Detect which cell encompasses the target text, then output its [x, y] center coordinate. 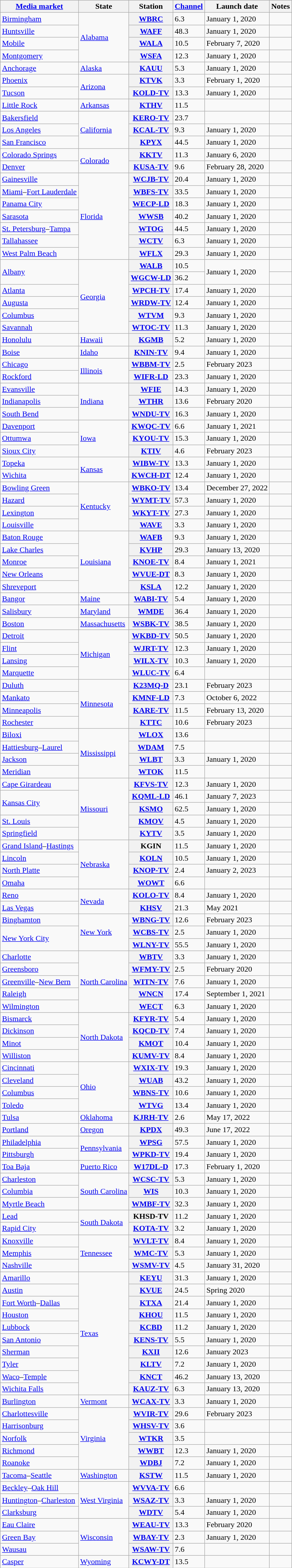
WKBD-TV [151, 636]
WBAY-TV [151, 1537]
7.5 [189, 747]
WSBK-TV [151, 624]
18.3 [189, 204]
WDAM [151, 747]
WVUE-DT [151, 574]
Evansville [40, 389]
KNIN-TV [151, 352]
19.3 [189, 1068]
WMDE [151, 611]
Beckley–Oak Hill [40, 1488]
WBNG-TV [151, 920]
Huntington–Charleston [40, 1500]
WNDU-TV [151, 414]
Los Angeles [40, 130]
January 6, 2020 [237, 155]
WSAZ-TV [151, 1500]
48.3 [189, 31]
Fort Worth–Dallas [40, 1302]
Puerto Rico [104, 1167]
WYMT-TV [151, 500]
Grand Island–Hastings [40, 846]
WDTV [151, 1512]
2.6 [189, 1117]
Sioux City [40, 451]
WIBW-TV [151, 463]
WAFB [151, 537]
Cleveland [40, 1080]
Alabama [104, 37]
Columbia [40, 1191]
Minot [40, 1043]
Savannah [40, 327]
May 2021 [237, 907]
36.4 [189, 611]
KUSA-TV [151, 167]
Lubbock [40, 1327]
KYOU-TV [151, 438]
West Palm Beach [40, 253]
32.3 [189, 1204]
Myrtle Beach [40, 1204]
21.4 [189, 1302]
KCBD [151, 1327]
Davenport [40, 426]
23.7 [189, 117]
WEAU-TV [151, 1525]
KCAL-TV [151, 130]
WTOC-TV [151, 327]
KPYX [151, 142]
Chicago [40, 365]
Rochester [40, 722]
Gainesville [40, 179]
September 1, 2021 [237, 994]
Houston [40, 1315]
Lincoln [40, 858]
WXIX-TV [151, 1068]
Cincinnati [40, 1068]
Panama City [40, 204]
27.3 [189, 512]
Michigan [104, 654]
Launch date [237, 6]
Richmond [40, 1451]
KMNF-LD [151, 698]
WITN-TV [151, 982]
Greensboro [40, 969]
Eau Claire [40, 1525]
13.5 [189, 1562]
Florida [104, 216]
9.6 [189, 167]
Louisville [40, 525]
Wichita Falls [40, 1389]
5.2 [189, 340]
West Virginia [104, 1500]
Memphis [40, 1253]
Washington [104, 1475]
KNOP-TV [151, 870]
WJRT-TV [151, 648]
June 17, 2022 [237, 1130]
WPSG [151, 1142]
WVVA-TV [151, 1488]
Detroit [40, 636]
WCBS-TV [151, 932]
WPCH-TV [151, 290]
KLTV [151, 1364]
State [104, 6]
Omaha [40, 883]
43.2 [189, 1080]
WTOG [151, 229]
Jackson [40, 760]
WABI-TV [151, 599]
Flint [40, 648]
Charleston [40, 1179]
21.3 [189, 907]
23.1 [189, 685]
WVIR-TV [151, 1414]
Greenville–New Bern [40, 982]
Wisconsin [104, 1537]
Mississippi [104, 753]
Clarksburg [40, 1512]
WILX-TV [151, 661]
WWBT [151, 1451]
Boise [40, 352]
Las Vegas [40, 907]
WHSV-TV [151, 1426]
St. Louis [40, 821]
WECP-LD [151, 204]
Channel [189, 6]
KEYU [151, 1278]
WDBJ [151, 1463]
January 2023 [237, 1352]
Oregon [104, 1130]
Tyler [40, 1364]
South Bend [40, 414]
January 31, 2020 [237, 1265]
Virginia [104, 1438]
Albany [40, 272]
KENS-TV [151, 1340]
Kansas City [40, 803]
57.5 [189, 1142]
Toa Baja [40, 1167]
February 7, 2020 [237, 43]
WLNY-TV [151, 945]
January 7, 2023 [237, 796]
Marquette [40, 673]
WMC-TV [151, 1253]
Media market [40, 6]
Anchorage [40, 68]
Sherman [40, 1352]
KSTW [151, 1475]
KPDX [151, 1130]
Charlottesville [40, 1414]
7.4 [189, 1031]
KSMO [151, 809]
WCTV [151, 241]
KGIN [151, 846]
Nebraska [104, 864]
Raleigh [40, 994]
Hazard [40, 500]
Salisbury [40, 611]
Birmingham [40, 19]
33.5 [189, 192]
9.4 [189, 352]
Waco–Temple [40, 1377]
WUAB [151, 1080]
Maine [104, 599]
Maryland [104, 611]
4.6 [189, 451]
Wyoming [104, 1562]
Little Rock [40, 105]
WAFF [151, 31]
Louisiana [104, 562]
15.3 [189, 438]
Amarillo [40, 1278]
Vermont [104, 1401]
40.2 [189, 216]
3.2 [189, 1228]
Green Bay [40, 1537]
KJRH-TV [151, 1117]
Springfield [40, 833]
Tennessee [104, 1253]
Harrisonburg [40, 1426]
KQCD-TV [151, 1031]
Georgia [104, 296]
Tallahassee [40, 241]
16.3 [189, 414]
Indianapolis [40, 401]
Tulsa [40, 1117]
WKYT-TV [151, 512]
Lexington [40, 512]
New York [104, 932]
Lansing [40, 661]
55.5 [189, 945]
WWSB [151, 216]
Iowa [104, 438]
Oklahoma [104, 1117]
KTIV [151, 451]
WIS [151, 1191]
WSMV-TV [151, 1265]
Arkansas [104, 105]
WRDW-TV [151, 303]
WBRC [151, 19]
October 6, 2022 [237, 698]
December 27, 2022 [237, 488]
Bowling Green [40, 488]
Bakersfield [40, 117]
South Dakota [104, 1222]
Norfolk [40, 1438]
KNCT [151, 1377]
WALA [151, 43]
29.6 [189, 1414]
Huntsville [40, 31]
KWQC-TV [151, 426]
W17DL-D [151, 1167]
WTHR [151, 401]
Pennsylvania [104, 1148]
KVHP [151, 550]
Idaho [104, 352]
Missouri [104, 809]
Alaska [104, 68]
Spring 2020 [237, 1290]
KKTV [151, 155]
New York City [40, 938]
KOLN [151, 858]
WFMY-TV [151, 969]
Texas [104, 1334]
Rapid City [40, 1228]
19.4 [189, 1155]
KYTV [151, 833]
WAVE [151, 525]
Williston [40, 1056]
WSFA [151, 56]
Topeka [40, 463]
20.4 [189, 179]
Station [151, 6]
KNOE-TV [151, 562]
South Carolina [104, 1191]
KARE-TV [151, 710]
WTVM [151, 315]
Charlotte [40, 957]
Duluth [40, 685]
WECT [151, 1006]
WLUC-TV [151, 673]
12.2 [189, 587]
Nashville [40, 1265]
Philadelphia [40, 1142]
Pittsburgh [40, 1155]
KMOV [151, 821]
KOLD-TV [151, 93]
North Platte [40, 870]
Denver [40, 167]
57.3 [189, 500]
7.3 [189, 698]
KTHV [151, 105]
Shreveport [40, 587]
WVLT-TV [151, 1241]
Austin [40, 1290]
May 17, 2022 [237, 1117]
17.3 [189, 1167]
Atlanta [40, 290]
KTVK [151, 80]
Reno [40, 895]
Montgomery [40, 56]
WOWT [151, 883]
Binghamton [40, 920]
Ottumwa [40, 438]
Dickinson [40, 1031]
Toledo [40, 1105]
62.5 [189, 809]
WSAW-TV [151, 1550]
San Antonio [40, 1340]
Lake Charles [40, 550]
WFIE [151, 389]
Baton Rouge [40, 537]
31.3 [189, 1278]
WIFR-LD [151, 377]
New Orleans [40, 574]
WCSC-TV [151, 1179]
WTKR [151, 1438]
KXII [151, 1352]
KFYR-TV [151, 1019]
KAUZ-TV [151, 1389]
Honolulu [40, 340]
February 28, 2020 [237, 167]
10.4 [189, 1043]
Mankato [40, 698]
California [104, 130]
Ohio [104, 1086]
WBBM-TV [151, 365]
Colorado Springs [40, 155]
KMOT [151, 1043]
WLOX [151, 735]
North Carolina [104, 982]
KAUU [151, 68]
8.3 [189, 574]
KOLO-TV [151, 895]
WMBF-TV [151, 1204]
3.6 [189, 1426]
49.3 [189, 1130]
Indiana [104, 401]
San Francisco [40, 142]
Bangor [40, 599]
Minneapolis [40, 710]
Colorado [104, 161]
North Dakota [104, 1037]
KSLA [151, 587]
2.4 [189, 870]
WNCN [151, 994]
Hawaii [104, 340]
KTTC [151, 722]
Arizona [104, 87]
WCJB-TV [151, 179]
KQML-LD [151, 796]
36.2 [189, 278]
Minnesota [104, 704]
KCWY-DT [151, 1562]
Sarasota [40, 216]
24.5 [189, 1290]
WBTV [151, 957]
WALB [151, 266]
WFLX [151, 253]
Hattiesburg–Laurel [40, 747]
WPKD-TV [151, 1155]
WCAX-TV [151, 1401]
KHSV [151, 907]
KUMV-TV [151, 1056]
2.3 [189, 1537]
January 2, 2023 [237, 870]
5.5 [189, 1340]
Mobile [40, 43]
KFVS-TV [151, 784]
KHSD-TV [151, 1216]
WTOK [151, 772]
WBKO-TV [151, 488]
Cape Girardeau [40, 784]
Roanoke [40, 1463]
Knoxville [40, 1241]
Kansas [104, 469]
50.5 [189, 636]
Rockford [40, 377]
Tacoma–Seattle [40, 1475]
KHOU [151, 1315]
14.3 [189, 389]
WLBT [151, 760]
WGCW-LD [151, 278]
KVUE [151, 1290]
Illinois [104, 371]
KERO-TV [151, 117]
Kentucky [104, 506]
38.5 [189, 624]
K23MQ-D [151, 685]
Portland [40, 1130]
Monroe [40, 562]
St. Petersburg–Tampa [40, 229]
Wausau [40, 1550]
Boston [40, 624]
Bismarck [40, 1019]
Massachusetts [104, 624]
KGMB [151, 340]
46.2 [189, 1377]
Casper [40, 1562]
WBNS-TV [151, 1093]
KTXA [151, 1302]
23.3 [189, 377]
Phoenix [40, 80]
Miami–Fort Lauderdale [40, 192]
WTVG [151, 1105]
46.1 [189, 796]
Meridian [40, 772]
Wichita [40, 475]
6.4 [189, 673]
KOTA-TV [151, 1228]
WBFS-TV [151, 192]
February 13, 2020 [237, 710]
KWCH-DT [151, 475]
Lead [40, 1216]
Augusta [40, 303]
Notes [280, 6]
Biloxi [40, 735]
Nevada [104, 901]
Burlington [40, 1401]
Tucson [40, 93]
Wilmington [40, 1006]
